Return the [x, y] coordinate for the center point of the cell that contains the specified text.  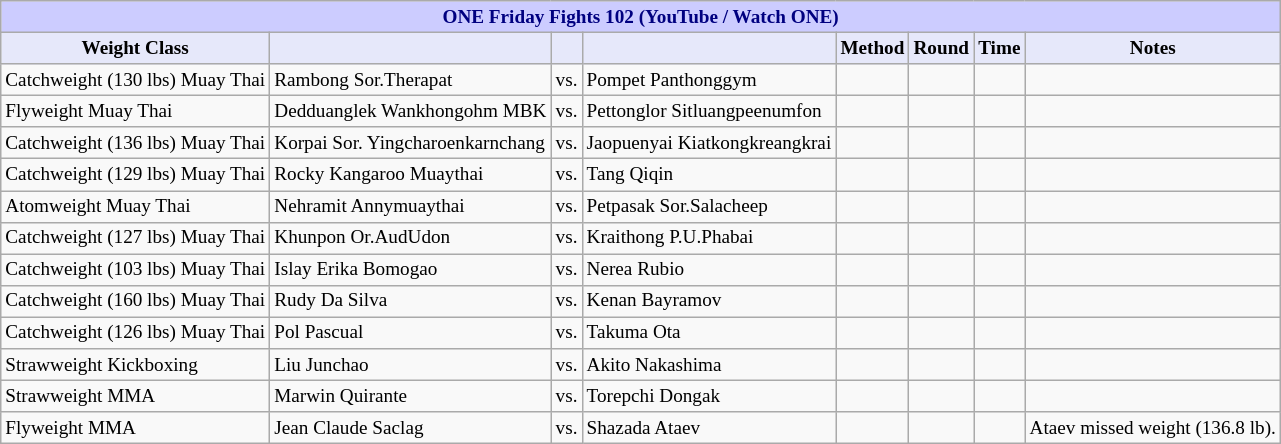
Time [1000, 48]
ONE Friday Fights 102 (YouTube / Watch ONE) [641, 17]
Pettonglor Sitluangpeenumfon [709, 111]
Rudy Da Silva [410, 301]
Strawweight Kickboxing [136, 365]
Petpasak Sor.Salacheep [709, 206]
Nehramit Annymuaythai [410, 206]
Atomweight Muay Thai [136, 206]
Catchweight (136 lbs) Muay Thai [136, 143]
Jaopuenyai Kiatkongkreangkrai [709, 143]
Akito Nakashima [709, 365]
Catchweight (129 lbs) Muay Thai [136, 175]
Kenan Bayramov [709, 301]
Korpai Sor. Yingcharoenkarnchang [410, 143]
Torepchi Dongak [709, 396]
Takuma Ota [709, 333]
Pol Pascual [410, 333]
Islay Erika Bomogao [410, 270]
Nerea Rubio [709, 270]
Weight Class [136, 48]
Flyweight MMA [136, 428]
Kraithong P.U.Phabai [709, 238]
Strawweight MMA [136, 396]
Pompet Panthonggym [709, 80]
Dedduanglek Wankhongohm MBK [410, 111]
Catchweight (127 lbs) Muay Thai [136, 238]
Ataev missed weight (136.8 lb). [1152, 428]
Catchweight (160 lbs) Muay Thai [136, 301]
Liu Junchao [410, 365]
Method [872, 48]
Notes [1152, 48]
Tang Qiqin [709, 175]
Catchweight (103 lbs) Muay Thai [136, 270]
Shazada Ataev [709, 428]
Round [942, 48]
Rambong Sor.Therapat [410, 80]
Flyweight Muay Thai [136, 111]
Khunpon Or.AudUdon [410, 238]
Catchweight (130 lbs) Muay Thai [136, 80]
Marwin Quirante [410, 396]
Jean Claude Saclag [410, 428]
Rocky Kangaroo Muaythai [410, 175]
Catchweight (126 lbs) Muay Thai [136, 333]
